Output the [X, Y] coordinate of the center of the cell containing the given text.  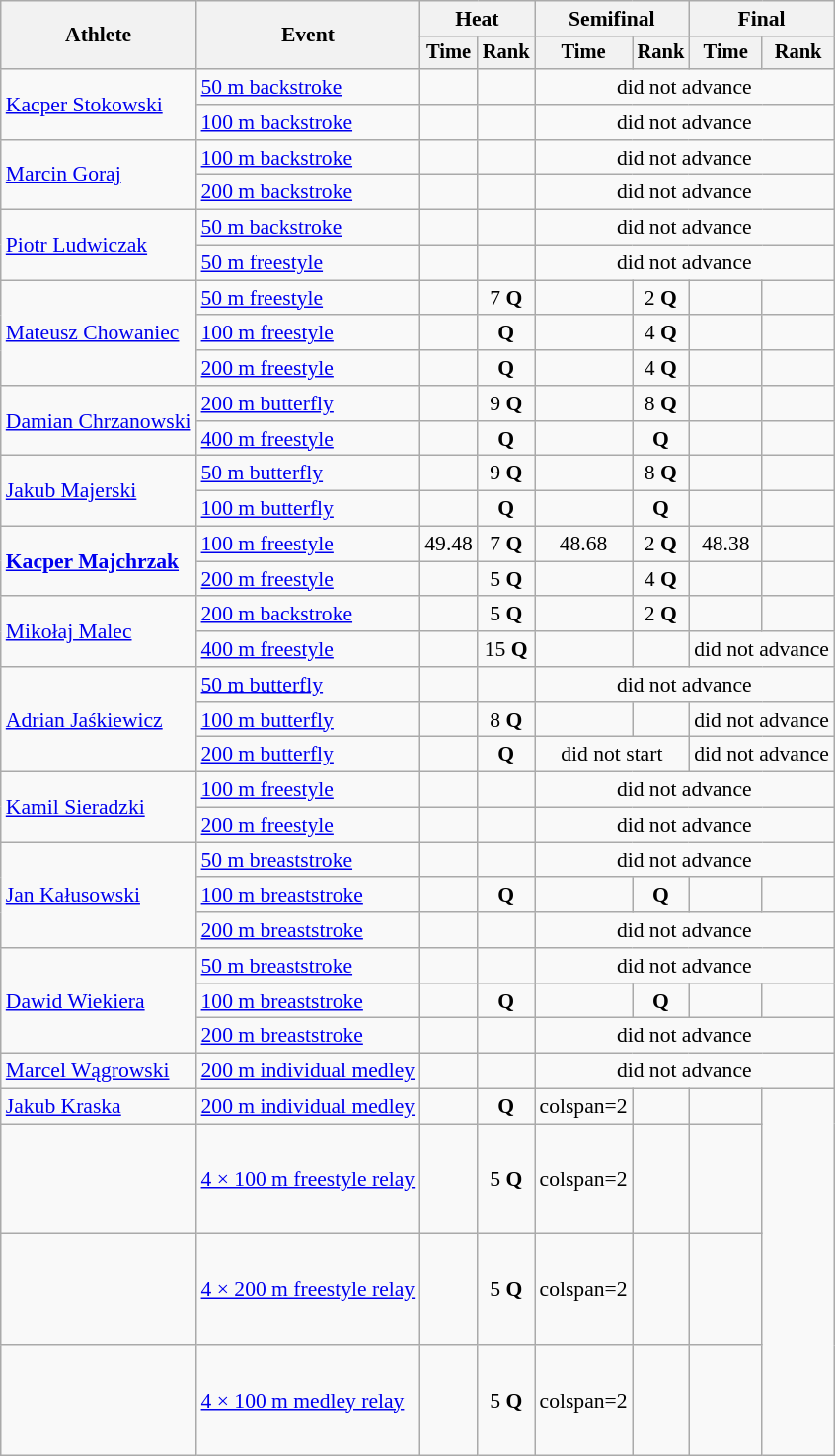
4 × 200 m freestyle relay [308, 1289]
Jakub Kraska [99, 1107]
49.48 [448, 545]
Jan Kałusowski [99, 896]
Piotr Ludwiczak [99, 245]
Event [308, 36]
Heat [477, 19]
Dawid Wiekiera [99, 1000]
Marcel Wągrowski [99, 1071]
Marcin Goraj [99, 176]
Final [762, 19]
Kacper Stokowski [99, 105]
Mikołaj Malec [99, 631]
Jakub Majerski [99, 491]
Adrian Jaśkiewicz [99, 720]
did not start [612, 755]
4 × 100 m freestyle relay [308, 1179]
Mateusz Chowaniec [99, 333]
15 Q [506, 649]
Semifinal [612, 19]
Kacper Majchrzak [99, 562]
48.68 [584, 545]
Damian Chrzanowski [99, 420]
Athlete [99, 36]
Kamil Sieradzki [99, 807]
4 × 100 m medley relay [308, 1400]
48.38 [725, 545]
